Pinpoint the cell where the given text exists, returning its (x, y) midpoint coordinate. 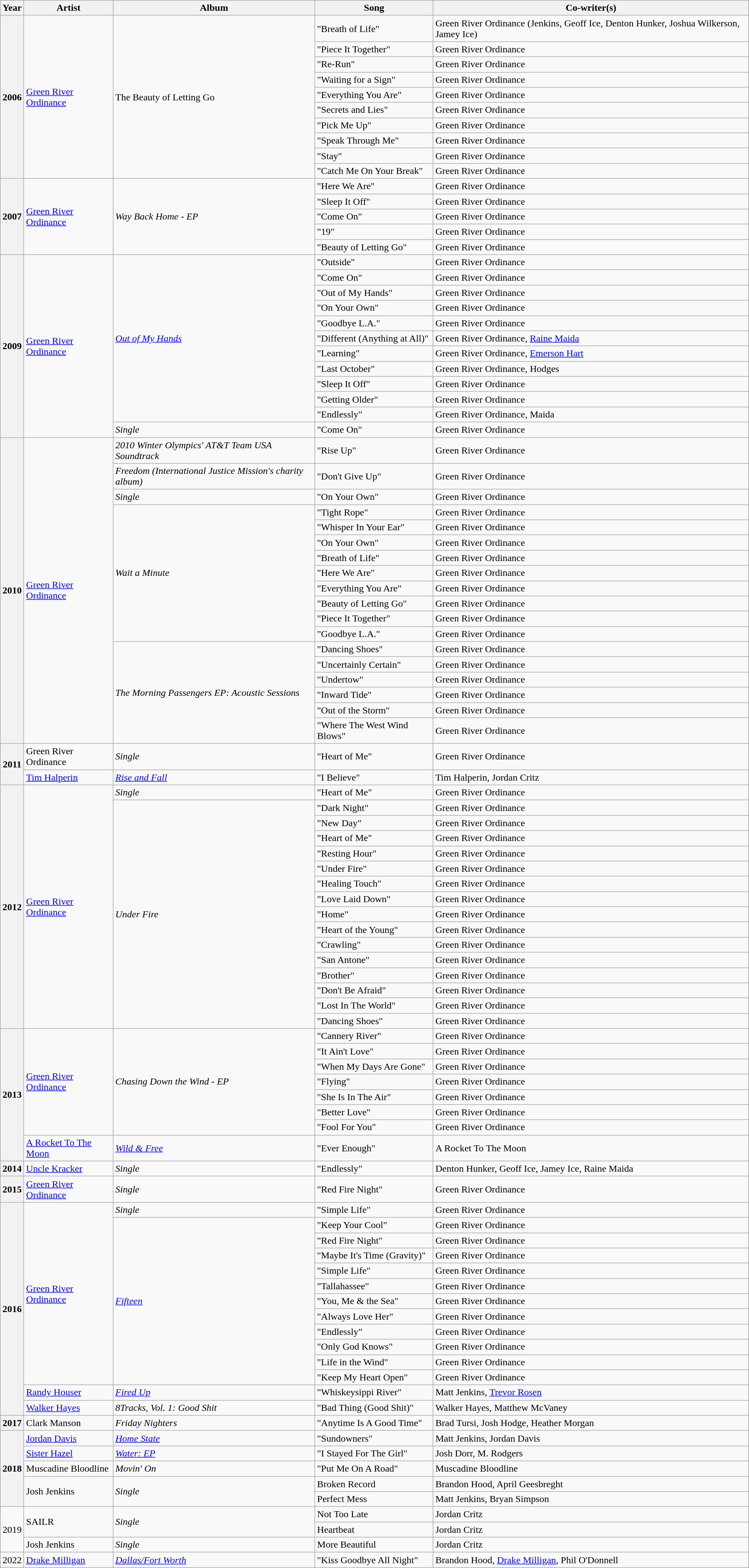
"Catch Me On Your Break" (374, 171)
"Last October" (374, 369)
Randy Houser (69, 1392)
Artist (69, 8)
Denton Hunker, Geoff Ice, Jamey Ice, Raine Maida (591, 1169)
Fifteen (214, 1301)
"Resting Hour" (374, 853)
Walker Hayes, Matthew McVaney (591, 1408)
Chasing Down the Wind - EP (214, 1082)
"Anytime Is A Good Time" (374, 1423)
"Put Me On A Road" (374, 1468)
Wild & Free (214, 1148)
"She Is In The Air" (374, 1097)
Jordan Davis (69, 1438)
Walker Hayes (69, 1408)
"Sundowners" (374, 1438)
"Secrets and Lies" (374, 110)
"You, Me & the Sea" (374, 1301)
2019 (12, 1530)
2007 (12, 216)
"I Stayed For The Girl" (374, 1453)
Water: EP (214, 1453)
Friday Nighters (214, 1423)
2010 Winter Olympics' AT&T Team USA Soundtrack (214, 450)
"Stay" (374, 156)
"Crawling" (374, 945)
Tim Halperin, Jordan Critz (591, 777)
"Ever Enough" (374, 1148)
2022 (12, 1560)
"Whisper In Your Ear" (374, 527)
2009 (12, 346)
2014 (12, 1169)
"Speak Through Me" (374, 140)
"Tallahassee" (374, 1286)
2010 (12, 591)
2006 (12, 97)
"Maybe It's Time (Gravity)" (374, 1256)
Under Fire (214, 914)
"Better Love" (374, 1112)
Tim Halperin (69, 777)
Uncle Kracker (69, 1169)
"Re-Run" (374, 64)
Rise and Fall (214, 777)
Year (12, 8)
2013 (12, 1095)
8Tracks, Vol. 1: Good Shit (214, 1408)
"Pick Me Up" (374, 125)
"Dark Night" (374, 808)
Not Too Late (374, 1514)
Green River Ordinance, Raine Maida (591, 338)
Out of My Hands (214, 338)
"Whiskeysippi River" (374, 1392)
"Love Laid Down" (374, 899)
"Outside" (374, 262)
Sister Hazel (69, 1453)
Co-writer(s) (591, 8)
Heartbeat (374, 1530)
2011 (12, 765)
Matt Jenkins, Jordan Davis (591, 1438)
"Where The West Wind Blows" (374, 731)
Home State (214, 1438)
Green River Ordinance, Maida (591, 414)
Brandon Hood, Drake Milligan, Phil O'Donnell (591, 1560)
"Keep My Heart Open" (374, 1377)
"Bad Thing (Good Shit)" (374, 1408)
"Cannery River" (374, 1036)
Matt Jenkins, Trevor Rosen (591, 1392)
"I Believe" (374, 777)
Movin' On (214, 1468)
"New Day" (374, 823)
Green River Ordinance, Hodges (591, 369)
Dallas/Fort Worth (214, 1560)
"Uncertainly Certain" (374, 664)
"Keep Your Cool" (374, 1225)
"Tight Rope" (374, 512)
Matt Jenkins, Bryan Simpson (591, 1499)
"When My Days Are Gone" (374, 1067)
"Healing Touch" (374, 884)
2017 (12, 1423)
"Different (Anything at All)" (374, 338)
"Undertow" (374, 679)
2016 (12, 1308)
The Morning Passengers EP: Acoustic Sessions (214, 693)
"Waiting for a Sign" (374, 80)
SAILR (69, 1522)
Album (214, 8)
2018 (12, 1468)
"Out of the Storm" (374, 710)
"It Ain't Love" (374, 1051)
"Under Fire" (374, 869)
"Flying" (374, 1082)
2012 (12, 907)
Clark Manson (69, 1423)
"19" (374, 232)
Green River Ordinance (Jenkins, Geoff Ice, Denton Hunker, Joshua Wilkerson, Jamey Ice) (591, 29)
Freedom (International Justice Mission's charity album) (214, 477)
"Don't Be Afraid" (374, 991)
Drake Milligan (69, 1560)
"Kiss Goodbye All Night" (374, 1560)
"San Antone" (374, 960)
The Beauty of Letting Go (214, 97)
Brad Tursi, Josh Hodge, Heather Morgan (591, 1423)
Broken Record (374, 1484)
Josh Dorr, M. Rodgers (591, 1453)
"Heart of the Young" (374, 929)
"Rise Up" (374, 450)
More Beautiful (374, 1545)
Green River Ordinance, Emerson Hart (591, 354)
Brandon Hood, April Geesbreght (591, 1484)
"Brother" (374, 975)
Wait a Minute (214, 573)
Perfect Mess (374, 1499)
"Life in the Wind" (374, 1362)
"Lost In The World" (374, 1006)
Way Back Home - EP (214, 216)
"Inward Tide" (374, 695)
"Only God Knows" (374, 1347)
Fired Up (214, 1392)
"Fool For You" (374, 1127)
"Getting Older" (374, 399)
"Learning" (374, 354)
"Home" (374, 914)
"Always Love Her" (374, 1316)
"Don't Give Up" (374, 477)
2015 (12, 1189)
Song (374, 8)
"Out of My Hands" (374, 293)
